Capture the cell that displays the provided text and extract its (x, y) central coordinate. 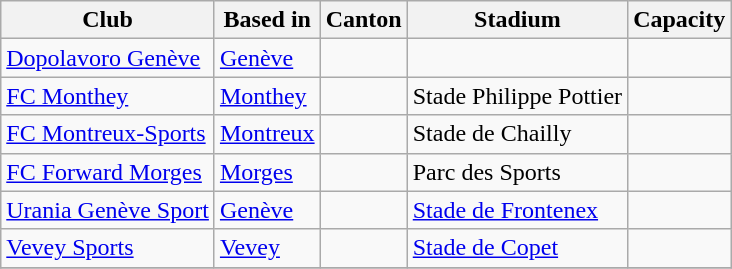
Monthey (267, 96)
Club (108, 20)
Parc des Sports (517, 172)
FC Forward Morges (108, 172)
Stade de Frontenex (517, 210)
Stade de Chailly (517, 134)
Morges (267, 172)
Vevey Sports (108, 248)
Based in (267, 20)
FC Montreux-Sports (108, 134)
Canton (364, 20)
FC Monthey (108, 96)
Capacity (680, 20)
Stade de Copet (517, 248)
Vevey (267, 248)
Urania Genève Sport (108, 210)
Dopolavoro Genève (108, 58)
Stadium (517, 20)
Montreux (267, 134)
Stade Philippe Pottier (517, 96)
